Provide the (x, y) coordinate of the cell's center where the given text is located.  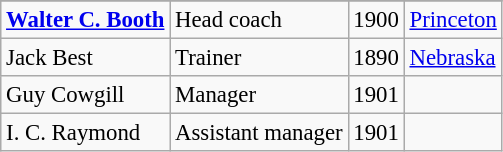
1890 (376, 58)
I. C. Raymond (86, 133)
Walter C. Booth (86, 20)
1900 (376, 20)
Jack Best (86, 58)
Guy Cowgill (86, 95)
Nebraska (453, 58)
Trainer (259, 58)
Princeton (453, 20)
Head coach (259, 20)
Manager (259, 95)
Assistant manager (259, 133)
